Identify which cell holds the provided text, then report its (x, y) central coordinate. 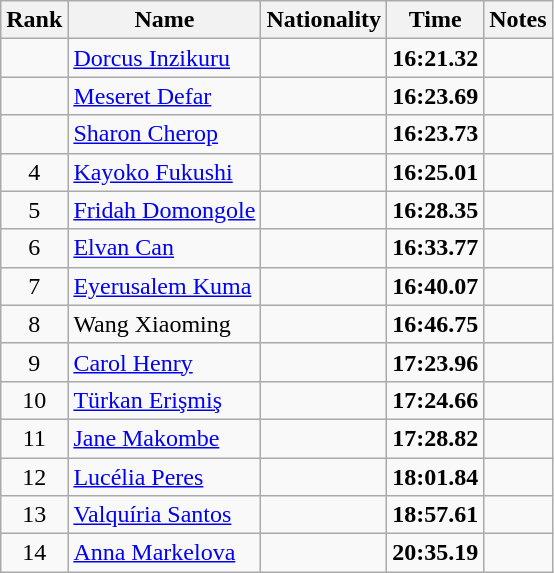
9 (34, 362)
Kayoko Fukushi (164, 172)
Notes (518, 20)
16:40.07 (436, 286)
16:25.01 (436, 172)
7 (34, 286)
Anna Markelova (164, 553)
Eyerusalem Kuma (164, 286)
Nationality (324, 20)
4 (34, 172)
17:28.82 (436, 438)
17:23.96 (436, 362)
Wang Xiaoming (164, 324)
Lucélia Peres (164, 477)
18:01.84 (436, 477)
Meseret Defar (164, 96)
16:23.69 (436, 96)
5 (34, 210)
Fridah Domongole (164, 210)
Time (436, 20)
12 (34, 477)
16:21.32 (436, 58)
10 (34, 400)
13 (34, 515)
6 (34, 248)
17:24.66 (436, 400)
Rank (34, 20)
Türkan Erişmiş (164, 400)
20:35.19 (436, 553)
Name (164, 20)
Valquíria Santos (164, 515)
11 (34, 438)
16:23.73 (436, 134)
18:57.61 (436, 515)
Jane Makombe (164, 438)
8 (34, 324)
Carol Henry (164, 362)
16:46.75 (436, 324)
14 (34, 553)
Elvan Can (164, 248)
Sharon Cherop (164, 134)
16:33.77 (436, 248)
16:28.35 (436, 210)
Dorcus Inzikuru (164, 58)
